Capture the cell that displays the provided text and extract its [x, y] central coordinate. 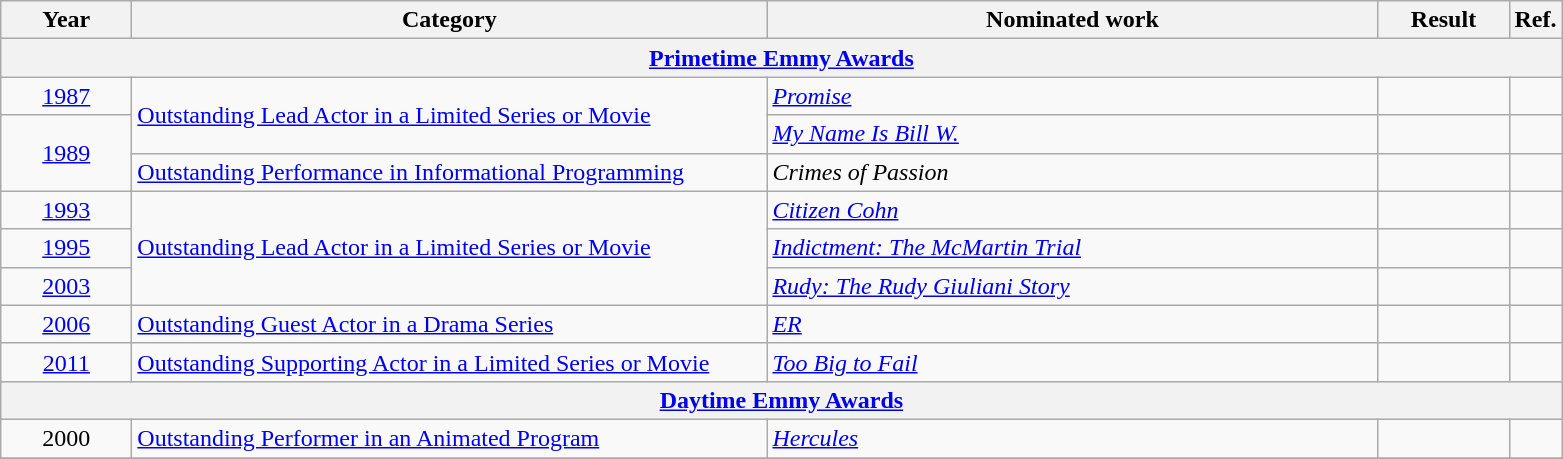
Ref. [1536, 20]
1989 [66, 153]
2003 [66, 286]
1993 [66, 210]
Category [450, 20]
Rudy: The Rudy Giuliani Story [1072, 286]
2011 [66, 362]
ER [1072, 324]
2000 [66, 438]
Indictment: The McMartin Trial [1072, 248]
Too Big to Fail [1072, 362]
Year [66, 20]
Citizen Cohn [1072, 210]
Outstanding Guest Actor in a Drama Series [450, 324]
2006 [66, 324]
Primetime Emmy Awards [782, 58]
Result [1444, 20]
Promise [1072, 96]
Daytime Emmy Awards [782, 400]
Outstanding Supporting Actor in a Limited Series or Movie [450, 362]
1987 [66, 96]
Hercules [1072, 438]
1995 [66, 248]
Crimes of Passion [1072, 172]
Nominated work [1072, 20]
Outstanding Performance in Informational Programming [450, 172]
My Name Is Bill W. [1072, 134]
Outstanding Performer in an Animated Program [450, 438]
